Output the (x, y) coordinate of the center of the cell containing the given text.  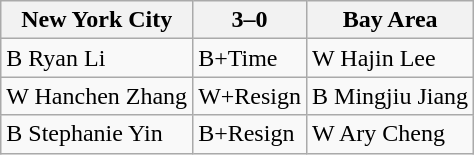
B+Resign (250, 134)
W+Resign (250, 96)
3–0 (250, 20)
W Hajin Lee (390, 58)
New York City (97, 20)
B+Time (250, 58)
W Hanchen Zhang (97, 96)
W Ary Cheng (390, 134)
Bay Area (390, 20)
B Stephanie Yin (97, 134)
B Ryan Li (97, 58)
B Mingjiu Jiang (390, 96)
